Determine the (x, y) coordinate at the center of the cell enclosing the given text.  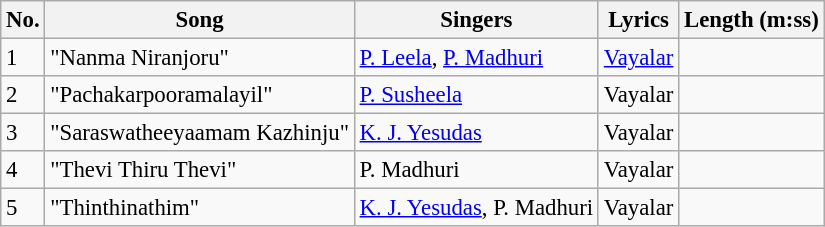
Lyrics (638, 20)
3 (23, 133)
Length (m:ss) (752, 20)
"Nanma Niranjoru" (200, 58)
P. Madhuri (476, 170)
No. (23, 20)
P. Susheela (476, 95)
"Thevi Thiru Thevi" (200, 170)
"Pachakarpooramalayil" (200, 95)
K. J. Yesudas (476, 133)
5 (23, 208)
4 (23, 170)
P. Leela, P. Madhuri (476, 58)
"Thinthinathim" (200, 208)
1 (23, 58)
Singers (476, 20)
Song (200, 20)
K. J. Yesudas, P. Madhuri (476, 208)
"Saraswatheeyaamam Kazhinju" (200, 133)
2 (23, 95)
